Scan for the cell matching the given text and deliver its (x, y) coordinate at center. 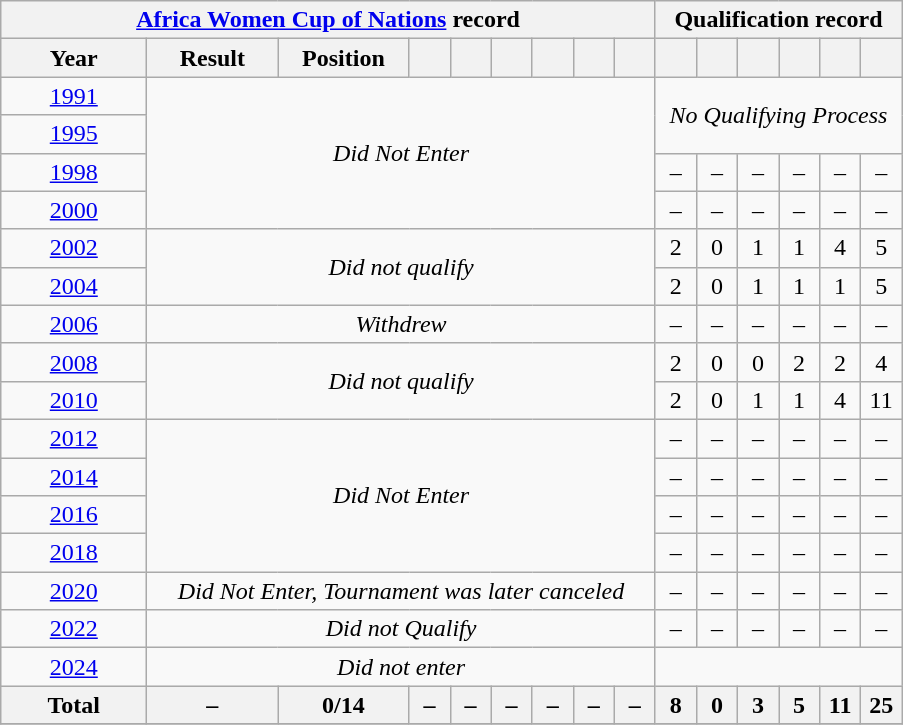
2018 (74, 553)
3 (758, 705)
2004 (74, 286)
Did not Qualify (401, 629)
1998 (74, 172)
2010 (74, 400)
Did not enter (401, 667)
2016 (74, 515)
Year (74, 58)
2024 (74, 667)
1991 (74, 96)
1995 (74, 134)
2000 (74, 210)
2006 (74, 324)
Position (344, 58)
No Qualifying Process (778, 115)
2008 (74, 362)
2020 (74, 591)
2022 (74, 629)
25 (882, 705)
Withdrew (401, 324)
Result (212, 58)
2014 (74, 477)
Did Not Enter, Tournament was later canceled (401, 591)
0/14 (344, 705)
Qualification record (778, 20)
Africa Women Cup of Nations record (328, 20)
Total (74, 705)
8 (676, 705)
2002 (74, 248)
2012 (74, 438)
